Provide the (x, y) coordinate of the cell's center where the given text is located.  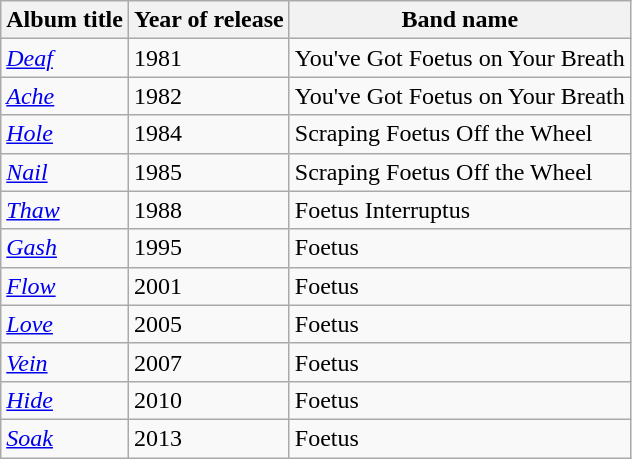
1988 (208, 210)
Thaw (65, 210)
2007 (208, 362)
Album title (65, 20)
1982 (208, 96)
Hole (65, 134)
Year of release (208, 20)
Vein (65, 362)
Flow (65, 286)
1995 (208, 248)
2005 (208, 324)
Deaf (65, 58)
2001 (208, 286)
2010 (208, 400)
Love (65, 324)
Ache (65, 96)
1985 (208, 172)
Hide (65, 400)
1981 (208, 58)
1984 (208, 134)
Soak (65, 438)
Foetus Interruptus (460, 210)
Nail (65, 172)
2013 (208, 438)
Gash (65, 248)
Band name (460, 20)
